Extract the (X, Y) coordinate from the center of the cell holding the provided text.  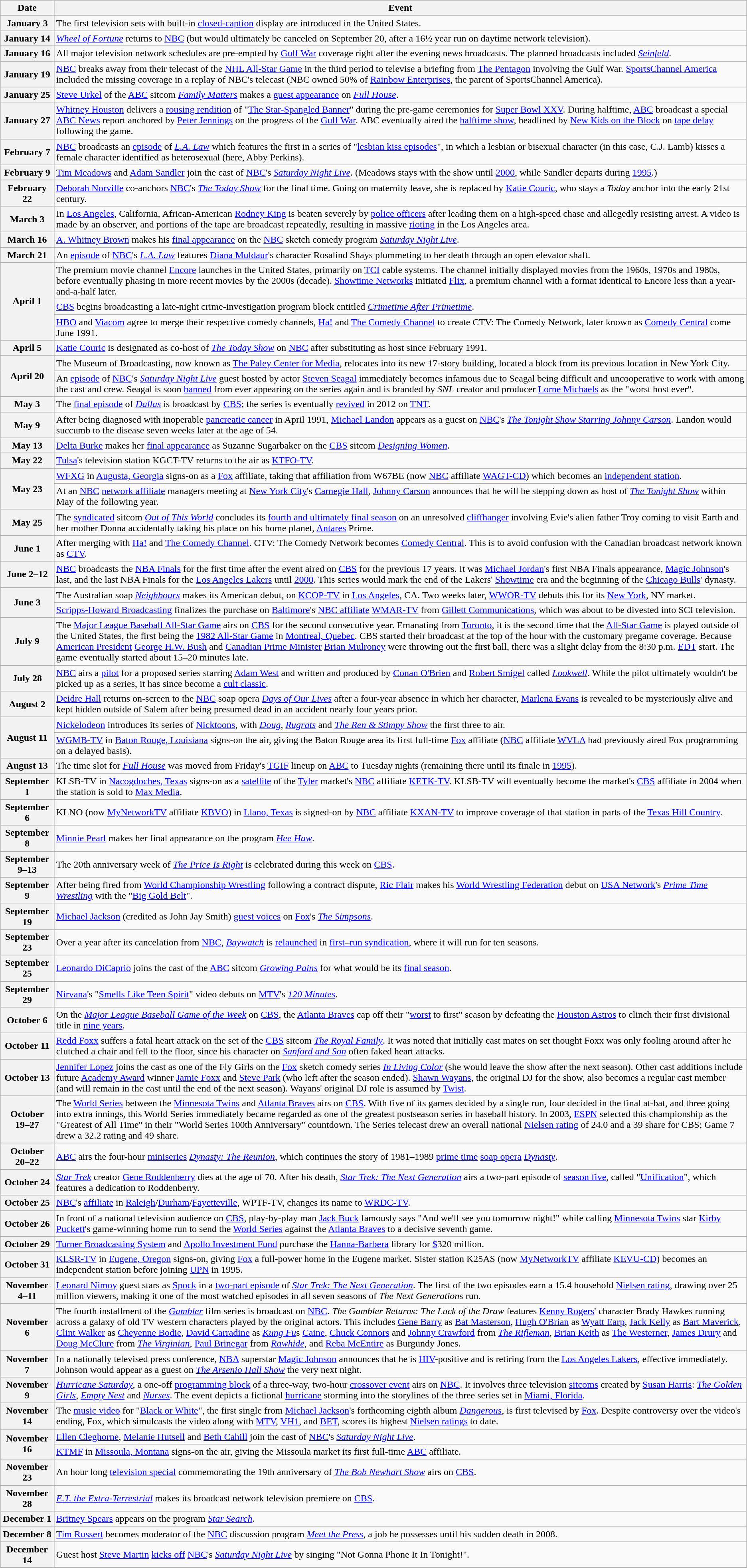
Ellen Cleghorne, Melanie Hutsell and Beth Cahill join the cast of NBC's Saturday Night Live. (400, 1436)
Tim Russert becomes moderator of the NBC discussion program Meet the Press, a job he possesses until his sudden death in 2008. (400, 1534)
Date (27, 8)
November 9 (27, 1390)
December 14 (27, 1555)
Tulsa's television station KGCT-TV returns to the air as KTFO-TV. (400, 461)
September 9–13 (27, 864)
October 26 (27, 1224)
November 14 (27, 1416)
September 6 (27, 813)
Steve Urkel of the ABC sitcom Family Matters makes a guest appearance on Full House. (400, 95)
October 29 (27, 1244)
May 23 (27, 488)
October 24 (27, 1182)
November 28 (27, 1498)
An hour long television special commemorating the 19th anniversary of The Bob Newhart Show airs on CBS. (400, 1473)
October 20–22 (27, 1157)
September 23 (27, 942)
October 25 (27, 1203)
E.T. the Extra-Terrestrial makes its broadcast network television premiere on CBS. (400, 1498)
October 6 (27, 1020)
October 11 (27, 1046)
September 8 (27, 838)
December 8 (27, 1534)
November 4–11 (27, 1291)
April 5 (27, 348)
The first television sets with built-in closed-caption display are introduced in the United States. (400, 23)
August 11 (27, 738)
November 16 (27, 1444)
CBS begins broadcasting a late-night crime-investigation program block entitled Crimetime After Primetime. (400, 307)
Over a year after its cancelation from NBC, Baywatch is relaunched in first–run syndication, where it will run for ten seasons. (400, 942)
Wheel of Fortune returns to NBC (but would ultimately be canceled on September 20, after a 16½ year run on daytime network television). (400, 38)
December 1 (27, 1519)
May 3 (27, 404)
The time slot for Full House was moved from Friday's TGIF lineup on ABC to Tuesday nights (remaining there until its finale in 1995). (400, 766)
March 3 (27, 219)
March 21 (27, 255)
January 25 (27, 95)
Minnie Pearl makes her final appearance on the program Hee Haw. (400, 838)
The final episode of Dallas is broadcast by CBS; the series is eventually revived in 2012 on TNT. (400, 404)
October 13 (27, 1078)
July 28 (27, 678)
January 14 (27, 38)
Nickelodeon introduces its series of Nicktoons, with Doug, Rugrats and The Ren & Stimpy Show the first three to air. (400, 725)
Event (400, 8)
June 3 (27, 603)
January 27 (27, 121)
November 6 (27, 1327)
A. Whitney Brown makes his final appearance on the NBC sketch comedy program Saturday Night Live. (400, 239)
October 31 (27, 1264)
Tim Meadows and Adam Sandler join the cast of NBC's Saturday Night Live. (Meadows stays with the show until 2000, while Sandler departs during 1995.) (400, 172)
May 13 (27, 445)
August 2 (27, 704)
June 2–12 (27, 574)
Katie Couric is designated as co-host of The Today Show on NBC after substituting as host since February 1991. (400, 348)
Guest host Steve Martin kicks off NBC's Saturday Night Live by singing "Not Gonna Phone It In Tonight!". (400, 1555)
April 1 (27, 302)
Delta Burke makes her final appearance as Suzanne Sugarbaker on the CBS sitcom Designing Women. (400, 445)
September 19 (27, 916)
August 13 (27, 766)
September 9 (27, 890)
February 22 (27, 193)
January 19 (27, 74)
Britney Spears appears on the program Star Search. (400, 1519)
Nirvana's "Smells Like Teen Spirit" video debuts on MTV's 120 Minutes. (400, 994)
Michael Jackson (credited as John Jay Smith) guest voices on Fox's The Simpsons. (400, 916)
September 29 (27, 994)
NBC's affiliate in Raleigh/Durham/Fayetteville, WPTF-TV, changes its name to WRDC-TV. (400, 1203)
January 3 (27, 23)
May 9 (27, 425)
June 1 (27, 548)
January 16 (27, 53)
May 22 (27, 461)
An episode of NBC's L.A. Law features Diana Muldaur's character Rosalind Shays plummeting to her death through an open elevator shaft. (400, 255)
April 20 (27, 376)
The 20th anniversary week of The Price Is Right is celebrated during this week on CBS. (400, 864)
May 25 (27, 522)
Turner Broadcasting System and Apollo Investment Fund purchase the Hanna-Barbera library for $320 million. (400, 1244)
October 19–27 (27, 1120)
September 25 (27, 968)
March 16 (27, 239)
Leonardo DiCaprio joins the cast of the ABC sitcom Growing Pains for what would be its final season. (400, 968)
September 1 (27, 786)
ABC airs the four-hour miniseries Dynasty: The Reunion, which continues the story of 1981–1989 prime time soap opera Dynasty. (400, 1157)
KTMF in Missoula, Montana signs-on the air, giving the Missoula market its first full-time ABC affiliate. (400, 1452)
November 23 (27, 1473)
February 9 (27, 172)
February 7 (27, 152)
November 7 (27, 1364)
July 9 (27, 642)
